Return [X, Y] of the center of cell containing provided text 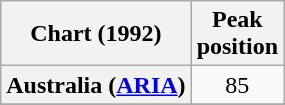
Peakposition [237, 34]
Australia (ARIA) [96, 85]
85 [237, 85]
Chart (1992) [96, 34]
